Scan for the cell matching the given text and deliver its (x, y) coordinate at center. 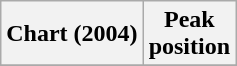
Peakposition (189, 34)
Chart (2004) (72, 34)
